Capture the cell that displays the provided text and extract its (x, y) central coordinate. 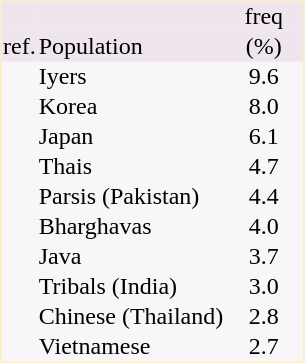
3.0 (264, 287)
freq (264, 17)
Population (131, 47)
Parsis (Pakistan) (131, 197)
2.7 (264, 347)
(%) (264, 47)
Japan (131, 137)
8.0 (264, 107)
Tribals (India) (131, 287)
9.6 (264, 77)
4.4 (264, 197)
4.7 (264, 167)
Java (131, 257)
Bharghavas (131, 227)
Vietnamese (131, 347)
ref. (20, 47)
Chinese (Thailand) (131, 317)
Korea (131, 107)
6.1 (264, 137)
4.0 (264, 227)
Iyers (131, 77)
Thais (131, 167)
3.7 (264, 257)
2.8 (264, 317)
